Find where the given text appears and provide that cell's center as [X, Y] coordinate. 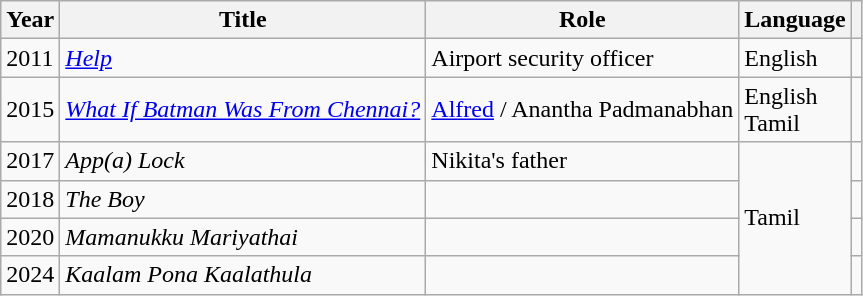
The Boy [243, 199]
Kaalam Pona Kaalathula [243, 275]
What If Batman Was From Chennai? [243, 110]
App(a) Lock [243, 161]
Nikita's father [582, 161]
Mamanukku Mariyathai [243, 237]
Role [582, 20]
English [795, 58]
Year [30, 20]
EnglishTamil [795, 110]
2011 [30, 58]
2018 [30, 199]
Tamil [795, 218]
2017 [30, 161]
Alfred / Anantha Padmanabhan [582, 110]
2024 [30, 275]
Title [243, 20]
2020 [30, 237]
2015 [30, 110]
Language [795, 20]
Airport security officer [582, 58]
Help [243, 58]
